Detect which cell encompasses the target text, then output its [X, Y] center coordinate. 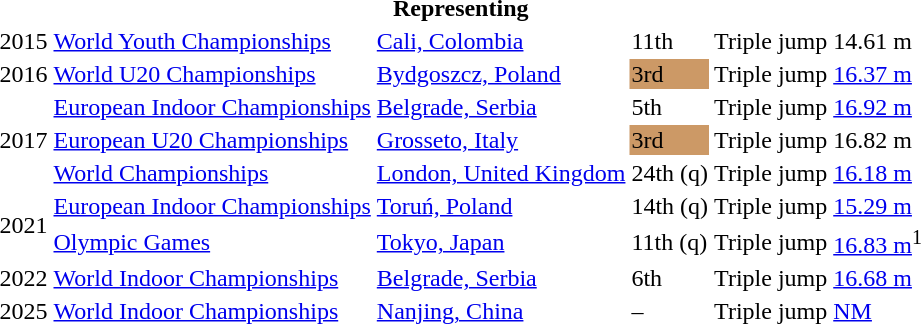
London, United Kingdom [501, 173]
Grosseto, Italy [501, 140]
6th [670, 278]
European U20 Championships [212, 140]
14th (q) [670, 206]
World Youth Championships [212, 41]
11th (q) [670, 242]
World Championships [212, 173]
Toruń, Poland [501, 206]
Cali, Colombia [501, 41]
Bydgoszcz, Poland [501, 74]
World U20 Championships [212, 74]
5th [670, 107]
World Indoor Championships [212, 278]
Olympic Games [212, 242]
11th [670, 41]
24th (q) [670, 173]
Tokyo, Japan [501, 242]
